Search for the cell housing the specified text and yield its [x, y] center coordinate. 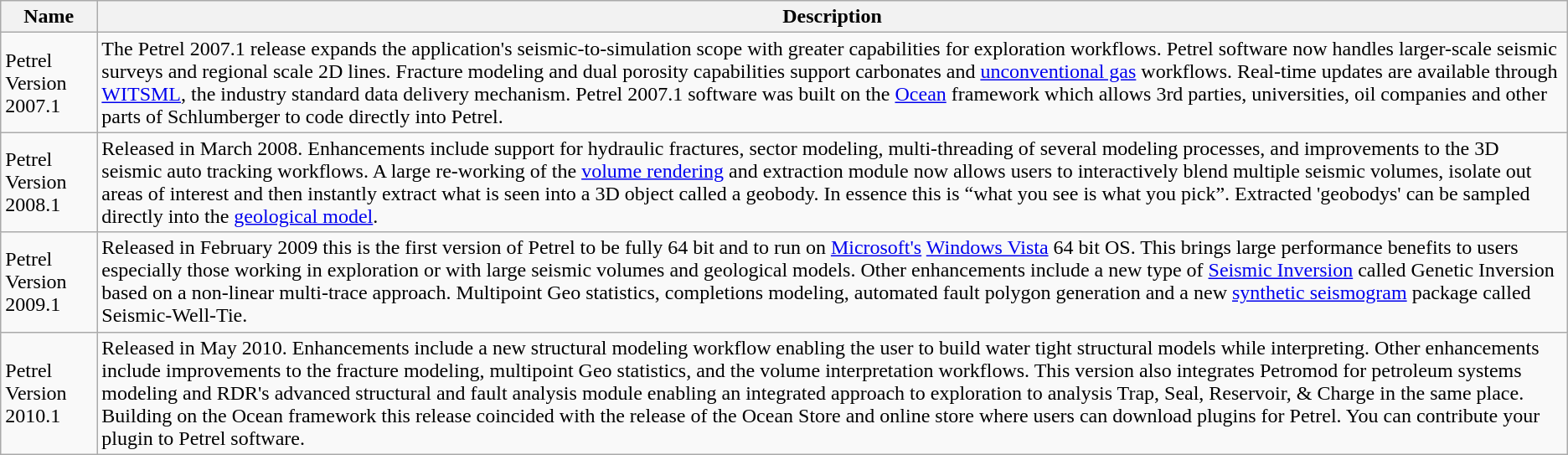
Description [833, 17]
Petrel Version 2008.1 [49, 183]
Petrel Version 2009.1 [49, 282]
Petrel Version 2010.1 [49, 393]
Petrel Version 2007.1 [49, 82]
Name [49, 17]
